Search for the cell housing the specified text and yield its [x, y] center coordinate. 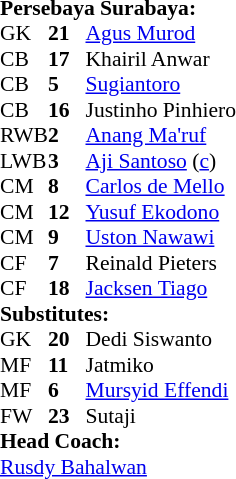
20 [67, 339]
12 [67, 212]
8 [67, 187]
6 [67, 391]
18 [67, 289]
Substitutes: [118, 314]
Head Coach: [118, 441]
5 [67, 85]
23 [67, 416]
17 [67, 59]
FW [24, 416]
RWB [24, 135]
9 [67, 237]
LWB [24, 161]
2 [67, 135]
16 [67, 110]
3 [67, 161]
21 [67, 33]
11 [67, 365]
7 [67, 263]
